For the text-containing cell, return its midpoint in [X, Y] coordinate format. 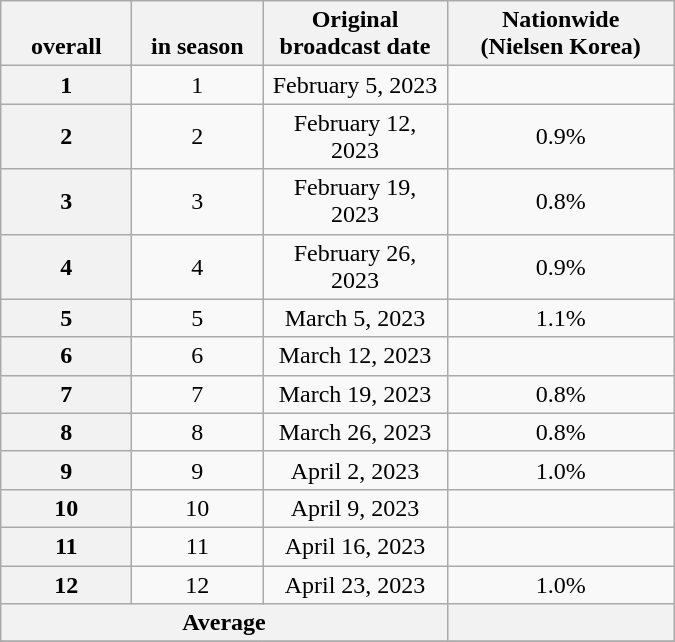
1.1% [560, 318]
April 9, 2023 [355, 508]
February 12, 2023 [355, 136]
Original broadcast date [355, 34]
February 19, 2023 [355, 202]
Nationwide(Nielsen Korea) [560, 34]
March 26, 2023 [355, 432]
April 23, 2023 [355, 585]
March 12, 2023 [355, 356]
February 26, 2023 [355, 266]
April 2, 2023 [355, 470]
overall [66, 34]
February 5, 2023 [355, 85]
April 16, 2023 [355, 546]
March 19, 2023 [355, 394]
March 5, 2023 [355, 318]
Average [224, 623]
in season [198, 34]
